Capture the cell that displays the provided text and extract its (x, y) central coordinate. 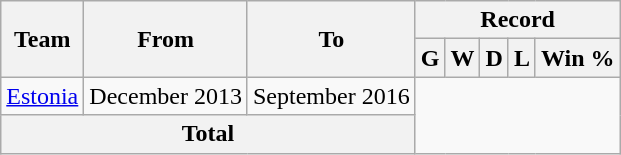
Total (208, 134)
Team (42, 39)
Record (518, 20)
To (331, 39)
G (430, 58)
D (494, 58)
L (522, 58)
From (166, 39)
December 2013 (166, 96)
Win % (578, 58)
Estonia (42, 96)
September 2016 (331, 96)
W (462, 58)
